Search for the cell housing the specified text and yield its (X, Y) center coordinate. 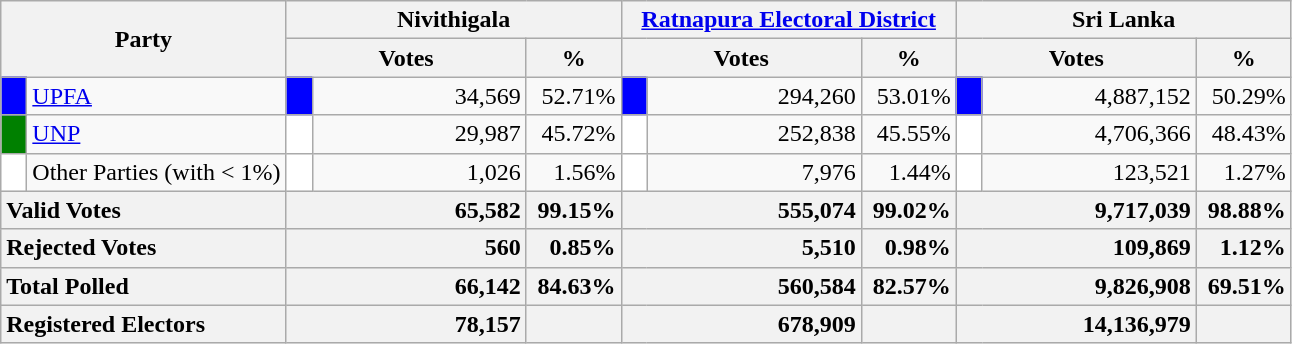
99.15% (574, 210)
4,887,152 (1089, 96)
Sri Lanka (1124, 20)
0.85% (574, 248)
50.29% (1244, 96)
Valid Votes (144, 210)
99.02% (908, 210)
123,521 (1089, 172)
82.57% (908, 286)
48.43% (1244, 134)
69.51% (1244, 286)
9,826,908 (1076, 286)
98.88% (1244, 210)
34,569 (419, 96)
78,157 (406, 324)
1.12% (1244, 248)
5,510 (741, 248)
Ratnapura Electoral District (788, 20)
Total Polled (144, 286)
Rejected Votes (144, 248)
45.72% (574, 134)
678,909 (741, 324)
1.27% (1244, 172)
4,706,366 (1089, 134)
Nivithigala (454, 20)
7,976 (754, 172)
84.63% (574, 286)
29,987 (419, 134)
109,869 (1076, 248)
555,074 (741, 210)
560,584 (741, 286)
1.56% (574, 172)
Registered Electors (144, 324)
9,717,039 (1076, 210)
1,026 (419, 172)
52.71% (574, 96)
45.55% (908, 134)
1.44% (908, 172)
252,838 (754, 134)
65,582 (406, 210)
Other Parties (with < 1%) (156, 172)
66,142 (406, 286)
Party (144, 39)
53.01% (908, 96)
14,136,979 (1076, 324)
294,260 (754, 96)
0.98% (908, 248)
UNP (156, 134)
UPFA (156, 96)
560 (406, 248)
